Scan for the cell matching the given text and deliver its [X, Y] coordinate at center. 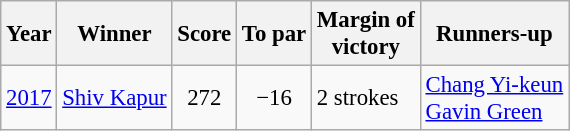
Chang Yi-keun Gavin Green [494, 98]
2 strokes [366, 98]
Shiv Kapur [114, 98]
272 [204, 98]
Score [204, 34]
−16 [274, 98]
To par [274, 34]
Runners-up [494, 34]
Year [29, 34]
Winner [114, 34]
2017 [29, 98]
Margin ofvictory [366, 34]
